Pinpoint the cell where the given text exists, returning its (x, y) midpoint coordinate. 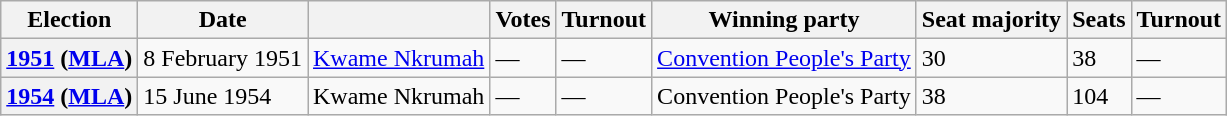
8 February 1951 (223, 58)
Votes (523, 20)
Date (223, 20)
Winning party (784, 20)
1954 (MLA) (70, 96)
30 (991, 58)
1951 (MLA) (70, 58)
Seat majority (991, 20)
104 (1099, 96)
Election (70, 20)
Seats (1099, 20)
15 June 1954 (223, 96)
